Pinpoint the cell where the given text exists, returning its [x, y] midpoint coordinate. 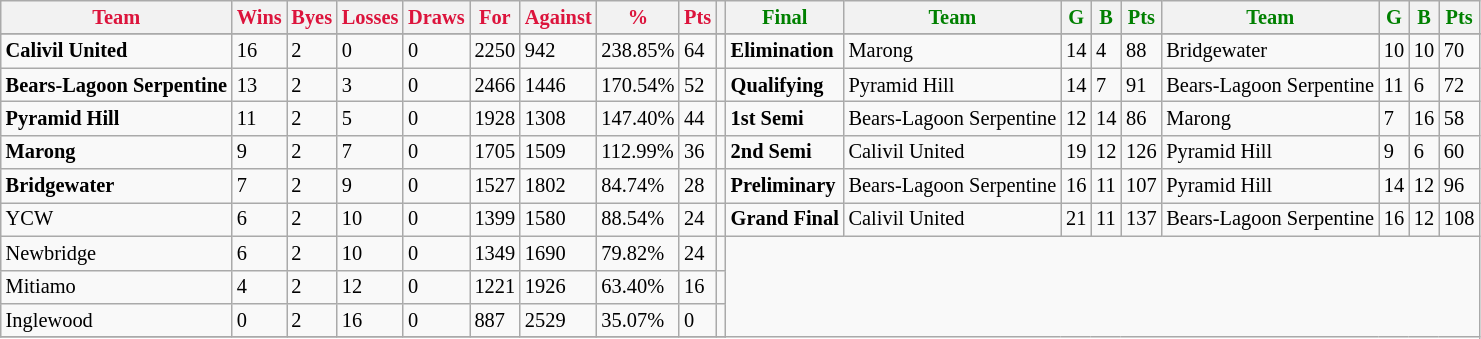
107 [1141, 186]
1580 [558, 219]
Elimination [785, 51]
1928 [495, 118]
Grand Final [785, 219]
28 [698, 186]
2529 [558, 320]
Against [558, 17]
108 [1459, 219]
112.99% [638, 152]
70 [1459, 51]
36 [698, 152]
YCW [116, 219]
147.40% [638, 118]
1st Semi [785, 118]
1308 [558, 118]
79.82% [638, 253]
44 [698, 118]
Draws [436, 17]
5 [370, 118]
2nd Semi [785, 152]
126 [1141, 152]
1509 [558, 152]
1802 [558, 186]
% [638, 17]
238.85% [638, 51]
887 [495, 320]
88.54% [638, 219]
1446 [558, 85]
2250 [495, 51]
63.40% [638, 287]
72 [1459, 85]
Preliminary [785, 186]
13 [260, 85]
Newbridge [116, 253]
170.54% [638, 85]
Final [785, 17]
21 [1076, 219]
Losses [370, 17]
Qualifying [785, 85]
137 [1141, 219]
88 [1141, 51]
60 [1459, 152]
1221 [495, 287]
35.07% [638, 320]
86 [1141, 118]
1926 [558, 287]
64 [698, 51]
84.74% [638, 186]
19 [1076, 152]
3 [370, 85]
1527 [495, 186]
Mitiamo [116, 287]
58 [1459, 118]
52 [698, 85]
1705 [495, 152]
Inglewood [116, 320]
1399 [495, 219]
96 [1459, 186]
942 [558, 51]
Wins [260, 17]
1690 [558, 253]
2466 [495, 85]
Byes [311, 17]
For [495, 17]
1349 [495, 253]
91 [1141, 85]
